Locate the cell with the specified text and output its (x, y) center coordinate. 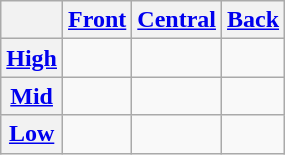
Front (98, 20)
Back (254, 20)
Mid (32, 96)
Central (177, 20)
Low (32, 134)
High (32, 58)
